Determine the (X, Y) coordinate at the center of the cell enclosing the given text.  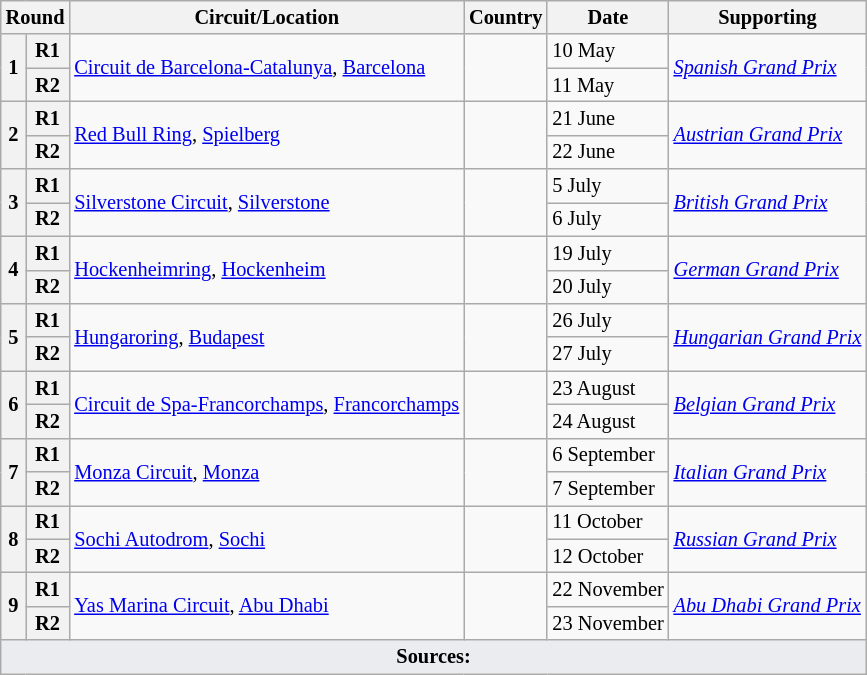
21 June (608, 118)
Spanish Grand Prix (768, 68)
Austrian Grand Prix (768, 134)
Supporting (768, 17)
Country (506, 17)
8 (14, 538)
German Grand Prix (768, 270)
24 August (608, 421)
5 (14, 336)
Red Bull Ring, Spielberg (266, 134)
Russian Grand Prix (768, 538)
Abu Dhabi Grand Prix (768, 606)
Hungaroring, Budapest (266, 336)
22 June (608, 152)
7 September (608, 489)
3 (14, 202)
19 July (608, 253)
7 (14, 472)
2 (14, 134)
6 July (608, 219)
Circuit de Spa-Francorchamps, Francorchamps (266, 404)
Sources: (434, 657)
Belgian Grand Prix (768, 404)
4 (14, 270)
23 August (608, 388)
11 October (608, 522)
9 (14, 606)
23 November (608, 623)
6 (14, 404)
Sochi Autodrom, Sochi (266, 538)
20 July (608, 287)
Monza Circuit, Monza (266, 472)
11 May (608, 85)
Hungarian Grand Prix (768, 336)
Silverstone Circuit, Silverstone (266, 202)
Date (608, 17)
Circuit/Location (266, 17)
Yas Marina Circuit, Abu Dhabi (266, 606)
22 November (608, 589)
6 September (608, 455)
12 October (608, 556)
Italian Grand Prix (768, 472)
1 (14, 68)
Hockenheimring, Hockenheim (266, 270)
26 July (608, 320)
10 May (608, 51)
Round (36, 17)
5 July (608, 186)
27 July (608, 354)
Circuit de Barcelona-Catalunya, Barcelona (266, 68)
British Grand Prix (768, 202)
